Find where the given text appears and provide that cell's center as (x, y) coordinate. 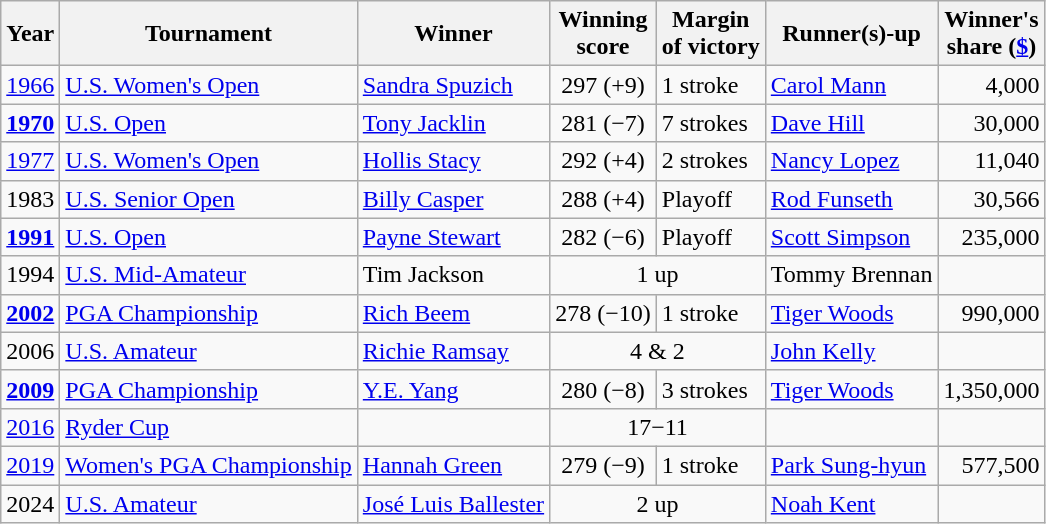
U.S. Mid-Amateur (208, 275)
280 (−8) (604, 389)
Richie Ramsay (453, 351)
Y.E. Yang (453, 389)
Billy Casper (453, 199)
2006 (30, 351)
2 strokes (710, 161)
Winningscore (604, 34)
Noah Kent (852, 503)
577,500 (992, 465)
1977 (30, 161)
1966 (30, 85)
Sandra Spuzich (453, 85)
Women's PGA Championship (208, 465)
1970 (30, 123)
7 strokes (710, 123)
José Luis Ballester (453, 503)
Tim Jackson (453, 275)
30,566 (992, 199)
235,000 (992, 237)
U.S. Senior Open (208, 199)
278 (−10) (604, 313)
1 up (658, 275)
30,000 (992, 123)
1983 (30, 199)
John Kelly (852, 351)
Rod Funseth (852, 199)
297 (+9) (604, 85)
1991 (30, 237)
Rich Beem (453, 313)
292 (+4) (604, 161)
4 & 2 (658, 351)
2 up (658, 503)
Tony Jacklin (453, 123)
Hannah Green (453, 465)
11,040 (992, 161)
281 (−7) (604, 123)
2024 (30, 503)
2009 (30, 389)
Carol Mann (852, 85)
Hollis Stacy (453, 161)
Winner (453, 34)
Park Sung-hyun (852, 465)
Runner(s)-up (852, 34)
Marginof victory (710, 34)
4,000 (992, 85)
2016 (30, 427)
1994 (30, 275)
Year (30, 34)
279 (−9) (604, 465)
17−11 (658, 427)
2002 (30, 313)
Dave Hill (852, 123)
Winner'sshare ($) (992, 34)
Tournament (208, 34)
282 (−6) (604, 237)
1,350,000 (992, 389)
2019 (30, 465)
Payne Stewart (453, 237)
Scott Simpson (852, 237)
Ryder Cup (208, 427)
Tommy Brennan (852, 275)
Nancy Lopez (852, 161)
3 strokes (710, 389)
990,000 (992, 313)
288 (+4) (604, 199)
